Detect which cell encompasses the target text, then output its [X, Y] center coordinate. 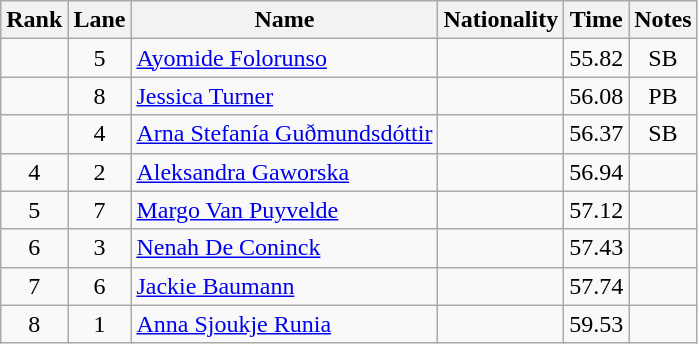
Time [596, 20]
Jackie Baumann [284, 286]
2 [100, 172]
Nationality [501, 20]
Margo Van Puyvelde [284, 210]
57.43 [596, 248]
Name [284, 20]
Aleksandra Gaworska [284, 172]
59.53 [596, 324]
3 [100, 248]
Ayomide Folorunso [284, 58]
Lane [100, 20]
Nenah De Coninck [284, 248]
Arna Stefanía Guðmundsdóttir [284, 134]
Jessica Turner [284, 96]
Rank [34, 20]
57.12 [596, 210]
Anna Sjoukje Runia [284, 324]
56.08 [596, 96]
PB [663, 96]
Notes [663, 20]
56.94 [596, 172]
1 [100, 324]
56.37 [596, 134]
57.74 [596, 286]
55.82 [596, 58]
